Determine the [X, Y] coordinate at the center of the cell enclosing the given text.  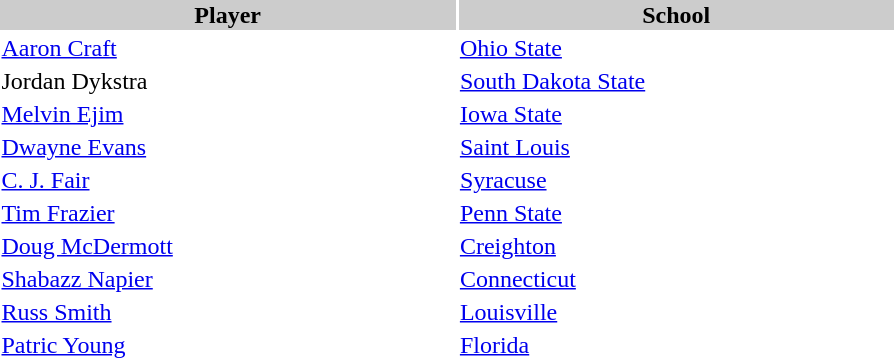
Player [228, 15]
Aaron Craft [228, 48]
Penn State [676, 213]
Tim Frazier [228, 213]
Saint Louis [676, 147]
Shabazz Napier [228, 279]
Doug McDermott [228, 246]
South Dakota State [676, 81]
Dwayne Evans [228, 147]
Melvin Ejim [228, 114]
C. J. Fair [228, 180]
Louisville [676, 312]
Syracuse [676, 180]
School [676, 15]
Connecticut [676, 279]
Jordan Dykstra [228, 81]
Ohio State [676, 48]
Iowa State [676, 114]
Creighton [676, 246]
Russ Smith [228, 312]
